Output the [X, Y] coordinate of the center of the cell containing the given text.  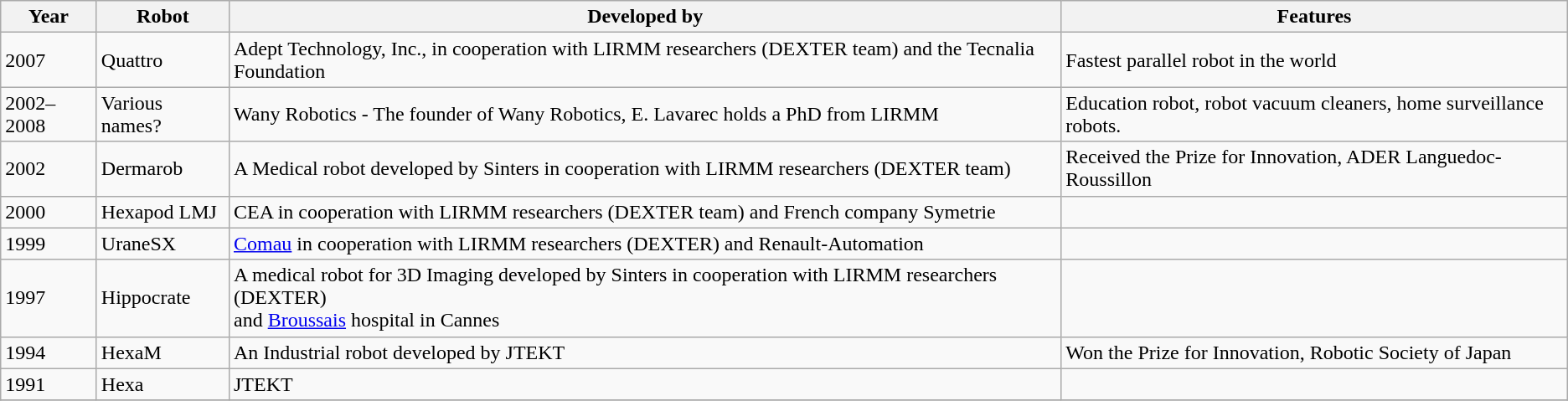
Developed by [645, 17]
Robot [162, 17]
2007 [49, 60]
1994 [49, 352]
Received the Prize for Innovation, ADER Languedoc-Roussillon [1314, 169]
2000 [49, 212]
2002 [49, 169]
Hexapod LMJ [162, 212]
Won the Prize for Innovation, Robotic Society of Japan [1314, 352]
1991 [49, 384]
Hippocrate [162, 298]
1999 [49, 244]
HexaM [162, 352]
A Medical robot developed by Sinters in cooperation with LIRMM researchers (DEXTER team) [645, 169]
Wany Robotics - The founder of Wany Robotics, E. Lavarec holds a PhD from LIRMM [645, 114]
Year [49, 17]
Features [1314, 17]
Fastest parallel robot in the world [1314, 60]
Comau in cooperation with LIRMM researchers (DEXTER) and Renault-Automation [645, 244]
Quattro [162, 60]
JTEKT [645, 384]
2002–2008 [49, 114]
Education robot, robot vacuum cleaners, home surveillance robots. [1314, 114]
A medical robot for 3D Imaging developed by Sinters in cooperation with LIRMM researchers (DEXTER)and Broussais hospital in Cannes [645, 298]
Dermarob [162, 169]
CEA in cooperation with LIRMM researchers (DEXTER team) and French company Symetrie [645, 212]
1997 [49, 298]
Various names? [162, 114]
Hexa [162, 384]
An Industrial robot developed by JTEKT [645, 352]
Adept Technology, Inc., in cooperation with LIRMM researchers (DEXTER team) and the Tecnalia Foundation [645, 60]
UraneSX [162, 244]
